Locate the cell with the specified text and output its (x, y) center coordinate. 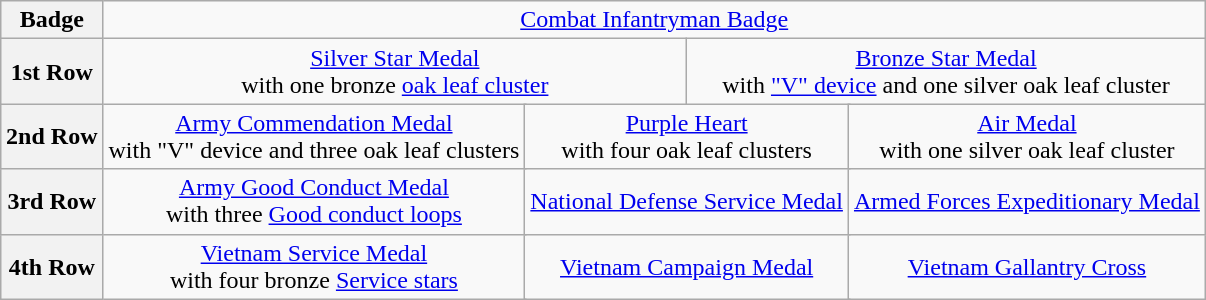
Combat Infantryman Badge (654, 20)
Air Medalwith one silver oak leaf cluster (1026, 136)
Army Good Conduct Medalwith three Good conduct loops (314, 202)
Army Commendation Medalwith "V" device and three oak leaf clusters (314, 136)
Bronze Star Medalwith "V" device and one silver oak leaf cluster (946, 72)
Purple Heartwith four oak leaf clusters (687, 136)
2nd Row (52, 136)
1st Row (52, 72)
Vietnam Service Medalwith four bronze Service stars (314, 266)
Badge (52, 20)
Silver Star Medalwith one bronze oak leaf cluster (395, 72)
Vietnam Campaign Medal (687, 266)
National Defense Service Medal (687, 202)
Armed Forces Expeditionary Medal (1026, 202)
Vietnam Gallantry Cross (1026, 266)
3rd Row (52, 202)
4th Row (52, 266)
